Pinpoint the cell where the given text exists, returning its [x, y] midpoint coordinate. 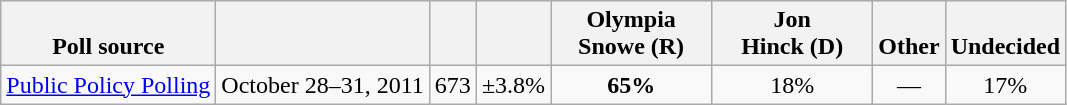
October 28–31, 2011 [322, 85]
Public Policy Polling [108, 85]
OlympiaSnowe (R) [632, 34]
JonHinck (D) [792, 34]
65% [632, 85]
17% [1005, 85]
Undecided [1005, 34]
Other [909, 34]
— [909, 85]
18% [792, 85]
Poll source [108, 34]
673 [452, 85]
±3.8% [513, 85]
